Return the [X, Y] coordinate for the center point of the cell that contains the specified text.  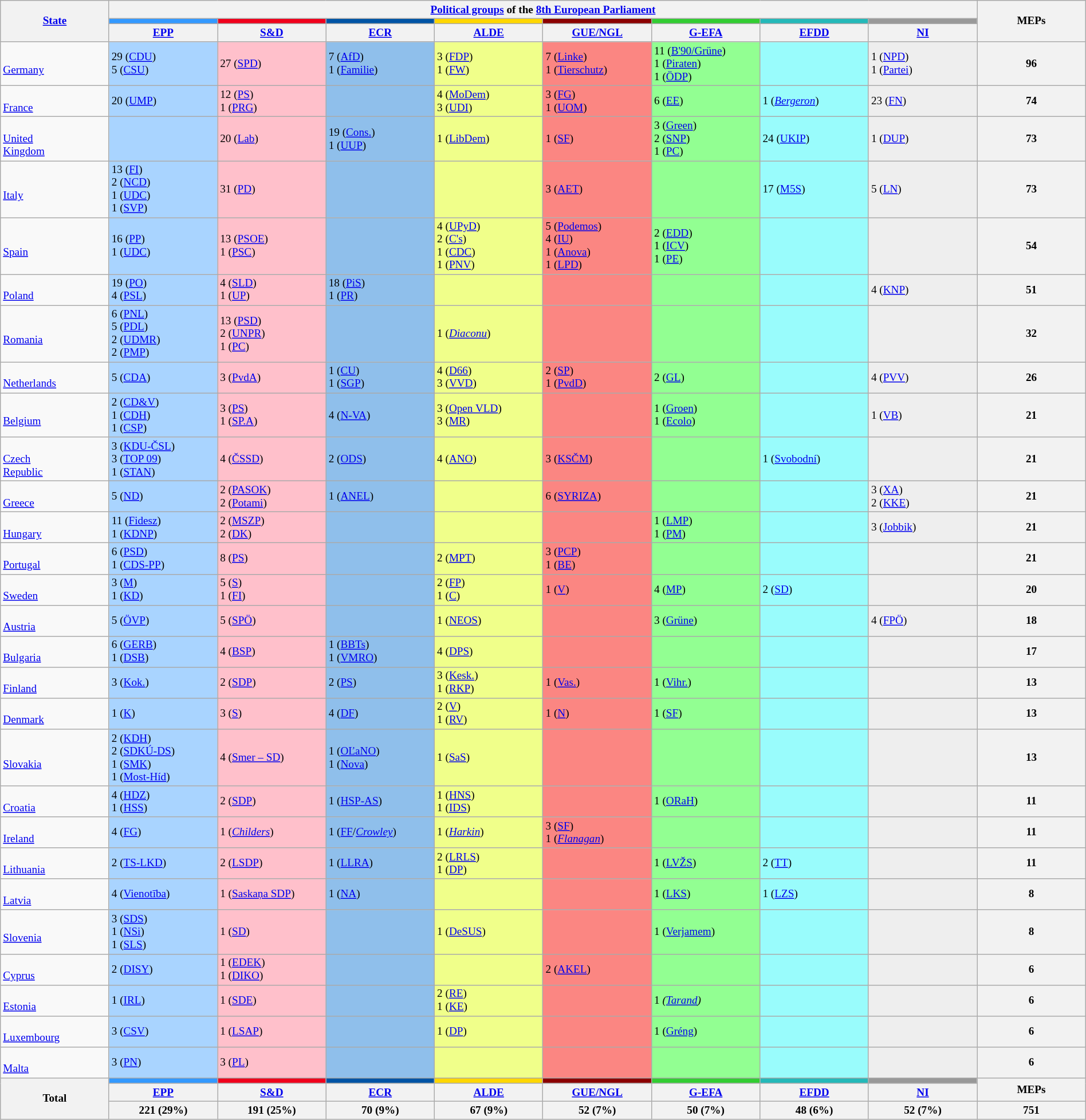
6 (PNL) 5 (PDL) 2 (UDMR) 2 (PMP) [163, 333]
3 (Grüne) [706, 620]
27 (SPD) [271, 64]
Hungary [55, 528]
18 (PiS) 1 (PR) [380, 290]
Lithuania [55, 863]
2 (ODS) [380, 459]
Luxembourg [55, 1031]
Italy [55, 189]
7 (AfD)1 (Familie) [380, 64]
24 (UKIP) [815, 139]
Latvia [55, 894]
1 (DP) [489, 1031]
Romania [55, 333]
1 (Bergeron) [815, 101]
2 (MSZP)2 (DK) [271, 528]
3 (PvdA) [271, 378]
Denmark [55, 713]
1 (CU) 1 (SGP) [380, 378]
2 (DISY) [163, 969]
2 (LRLS)1 (DP) [489, 863]
4 (FG) [163, 832]
2 (PASOK)2 (Potami) [271, 496]
4 (FPÖ) [922, 620]
1 (Tarand) [706, 1000]
32 [1031, 333]
Ireland [55, 832]
3 (Kok.) [163, 682]
1 (SaS) [489, 757]
50 (7%) [706, 1110]
1 (LLRA) [380, 863]
5 (S)1 (FI) [271, 590]
Bulgaria [55, 651]
1 (FF/Crowley) [380, 832]
6 (PSD)1 (CDS-PP) [163, 559]
Slovakia [55, 757]
20 [1031, 590]
1 (BBTs)1 (VMRO) [380, 651]
17 (M5S) [815, 189]
2 (PS) [380, 682]
7 (Linke)1 (Tierschutz) [597, 64]
1 (HSP-AS) [380, 801]
Cyprus [55, 969]
1 (ORaH) [706, 801]
1 (VB) [922, 415]
8 (PS) [271, 559]
2 (RE)1 (KE) [489, 1000]
UnitedKingdom [55, 139]
3 (M) 1 (KD) [163, 590]
2 (TT) [815, 863]
Finland [55, 682]
1 (V) [597, 590]
Poland [55, 290]
Greece [55, 496]
70 (9%) [380, 1110]
1 (SD) [271, 932]
48 (6%) [815, 1110]
2 (EDD)1 (ICV)1 (PE) [706, 246]
1 (DeSUS) [489, 932]
2 (KDH) 2 (SDKÚ-DS) 1 (SMK)1 (Most-Híd) [163, 757]
3 (KSČM) [597, 459]
67 (9%) [489, 1110]
3 (Open VLD)3 (MR) [489, 415]
4 (D66)3 (VVD) [489, 378]
1 (LVŽS) [706, 863]
1 (LSAP) [271, 1031]
Belgium [55, 415]
Total [55, 1098]
29 (CDU)5 (CSU) [163, 64]
221 (29%) [163, 1110]
3 (PL) [271, 1062]
Portugal [55, 559]
1 (ANEL) [380, 496]
1 (LMP)1 (PM) [706, 528]
26 [1031, 378]
2 (SP)1 (PvdD) [597, 378]
2 (AKEL) [597, 969]
3 (CSV) [163, 1031]
4 (SLD) 1 (UP) [271, 290]
4 (MP) [706, 590]
4 (Smer – SD) [271, 757]
6 (GERB)1 (DSB) [163, 651]
Germany [55, 64]
Sweden [55, 590]
5 (LN) [922, 189]
3 (Jobbik) [922, 528]
3 (KDU-ČSL)3 (TOP 09)1 (STAN) [163, 459]
1 (Diaconu) [489, 333]
1 (Verjamem) [706, 932]
13 (PSOE)1 (PSC) [271, 246]
1 (Groen)1 (Ecolo) [706, 415]
4 (Vienotība) [163, 894]
6 (EE) [706, 101]
France [55, 101]
3 (Green) 2 (SNP) 1 (PC) [706, 139]
1 (Vihr.) [706, 682]
4 (UPyD)2 (C's)1 (CDC)1 (PNV) [489, 246]
3 (SF)1 (Flanagan) [597, 832]
1 (NPD)1 (Partei) [922, 64]
4 (HDZ) 1 (HSS) [163, 801]
51 [1031, 290]
20 (Lab) [271, 139]
3 (PN) [163, 1062]
13 (FI)2 (NCD)1 (UDC)1 (SVP) [163, 189]
5 (SPÖ) [271, 620]
1 (EDEK) 1 (DIKO) [271, 969]
5 (CDA) [163, 378]
3 (FDP)1 (FW) [489, 64]
18 [1031, 620]
1 (NEOS) [489, 620]
Political groups of the 8th European Parliament [543, 10]
3 (SDS)1 (NSi)1 (SLS) [163, 932]
1 (OĽaNO)1 (Nova) [380, 757]
19 (PO) 4 (PSL) [163, 290]
19 (Cons.) 1 (UUP) [380, 139]
17 [1031, 651]
5 (ÖVP) [163, 620]
13 (PSD) 2 (UNPR) 1 (PC) [271, 333]
4 (ANO) [489, 459]
23 (FN) [922, 101]
2 (GL) [706, 378]
Netherlands [55, 378]
4 (KNP) [922, 290]
1 (NA) [380, 894]
1 (Gréng) [706, 1031]
3 (PS)1 (SP.A) [271, 415]
Malta [55, 1062]
3 (Kesk.)1 (RKP) [489, 682]
2 (LSDP) [271, 863]
1 (N) [597, 713]
2 (CD&V)1 (CDH)1 (CSP) [163, 415]
1 (LibDem) [489, 139]
5 (Podemos)4 (IU)1 (Anova)1 (LPD) [597, 246]
Spain [55, 246]
751 [1031, 1110]
4 (DPS) [489, 651]
Austria [55, 620]
Estonia [55, 1000]
Croatia [55, 801]
3 (XA)2 (KKE) [922, 496]
2 (TS-LKD) [163, 863]
4 (DF) [380, 713]
3 (FG) 1 (UOM) [597, 101]
6 (SYRIZA) [597, 496]
11 (B'90/Grüne)1 (Piraten)1 (ÖDP) [706, 64]
12 (PS)1 (PRG) [271, 101]
1 (Svobodní) [815, 459]
16 (PP)1 (UDC) [163, 246]
2 (SD) [815, 590]
3 (PCP) 1 (BE) [597, 559]
2 (FP)1 (C) [489, 590]
1 (Childers) [271, 832]
11 (Fidesz)1 (KDNP) [163, 528]
1 (DUP) [922, 139]
4 (PVV) [922, 378]
State [55, 21]
191 (25%) [271, 1110]
CzechRepublic [55, 459]
74 [1031, 101]
4 (ČSSD) [271, 459]
1 (Saskaņa SDP) [271, 894]
54 [1031, 246]
2 (MPT) [489, 559]
4 (MoDem)3 (UDI) [489, 101]
1 (IRL) [163, 1000]
20 (UMP) [163, 101]
96 [1031, 64]
1 (SDE) [271, 1000]
1 (LZS) [815, 894]
1 (HNS)1 (IDS) [489, 801]
4 (BSP) [271, 651]
4 (N-VA) [380, 415]
3 (S) [271, 713]
2 (V)1 (RV) [489, 713]
1 (Vas.) [597, 682]
5 (ND) [163, 496]
31 (PD) [271, 189]
1 (Harkin) [489, 832]
1 (K) [163, 713]
Slovenia [55, 932]
3 (AET) [597, 189]
1 (LKS) [706, 894]
